Provide the (X, Y) coordinate of the cell's center where the given text is located.  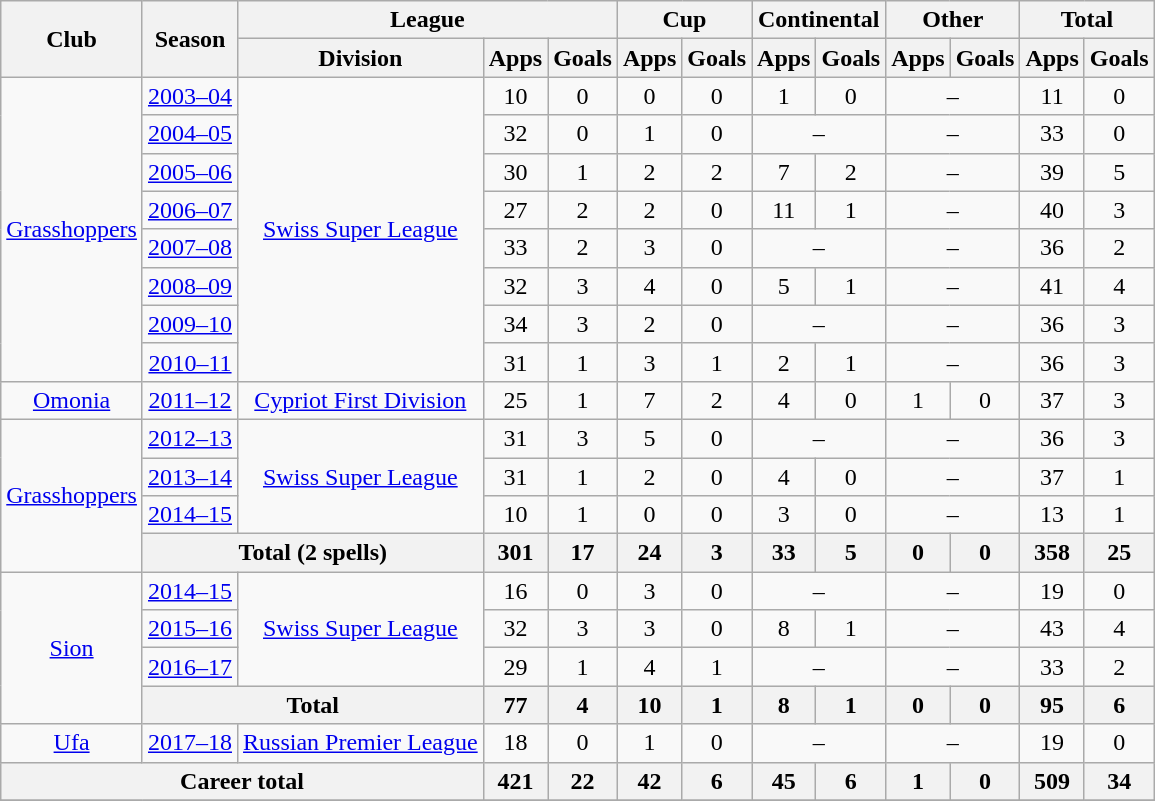
13 (1052, 515)
Ufa (72, 743)
Sion (72, 648)
2013–14 (190, 477)
2007–08 (190, 248)
Russian Premier League (361, 743)
2012–13 (190, 438)
22 (583, 781)
2005–06 (190, 172)
421 (515, 781)
2008–09 (190, 286)
2010–11 (190, 362)
2006–07 (190, 210)
2016–17 (190, 667)
16 (515, 591)
45 (784, 781)
Club (72, 39)
18 (515, 743)
17 (583, 553)
39 (1052, 172)
41 (1052, 286)
Division (361, 58)
95 (1052, 705)
2009–10 (190, 324)
42 (649, 781)
2011–12 (190, 400)
77 (515, 705)
40 (1052, 210)
League (428, 20)
2017–18 (190, 743)
358 (1052, 553)
2004–05 (190, 134)
Cypriot First Division (361, 400)
Career total (242, 781)
43 (1052, 629)
2003–04 (190, 96)
Other (953, 20)
509 (1052, 781)
Total (2 spells) (312, 553)
Continental (819, 20)
24 (649, 553)
2015–16 (190, 629)
301 (515, 553)
29 (515, 667)
Omonia (72, 400)
Cup (684, 20)
27 (515, 210)
Season (190, 39)
30 (515, 172)
